From the cell containing the given text, extract its center point as [x, y] coordinate. 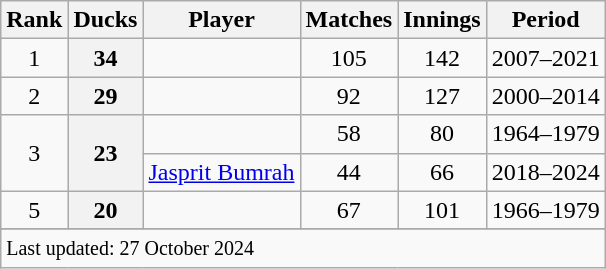
3 [34, 153]
1964–1979 [546, 134]
1966–1979 [546, 210]
29 [106, 96]
127 [442, 96]
101 [442, 210]
Period [546, 20]
Innings [442, 20]
Matches [349, 20]
23 [106, 153]
44 [349, 172]
92 [349, 96]
80 [442, 134]
Rank [34, 20]
67 [349, 210]
2 [34, 96]
Ducks [106, 20]
105 [349, 58]
Jasprit Bumrah [222, 172]
66 [442, 172]
20 [106, 210]
1 [34, 58]
2018–2024 [546, 172]
142 [442, 58]
Player [222, 20]
58 [349, 134]
34 [106, 58]
2000–2014 [546, 96]
5 [34, 210]
2007–2021 [546, 58]
Last updated: 27 October 2024 [303, 248]
